Locate the cell with the specified text and output its (X, Y) center coordinate. 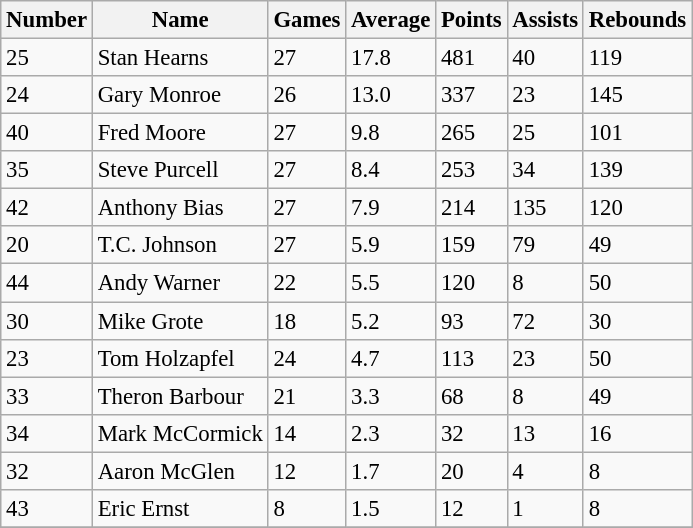
481 (472, 58)
35 (47, 170)
1.5 (391, 509)
42 (47, 208)
18 (307, 321)
72 (545, 321)
1.7 (391, 471)
139 (637, 170)
Average (391, 20)
26 (307, 95)
337 (472, 95)
T.C. Johnson (180, 245)
Fred Moore (180, 133)
1 (545, 509)
Assists (545, 20)
Number (47, 20)
253 (472, 170)
79 (545, 245)
Rebounds (637, 20)
145 (637, 95)
33 (47, 396)
135 (545, 208)
3.3 (391, 396)
8.4 (391, 170)
93 (472, 321)
43 (47, 509)
Aaron McGlen (180, 471)
68 (472, 396)
Andy Warner (180, 283)
2.3 (391, 433)
Gary Monroe (180, 95)
Theron Barbour (180, 396)
Points (472, 20)
Tom Holzapfel (180, 358)
9.8 (391, 133)
265 (472, 133)
22 (307, 283)
4 (545, 471)
113 (472, 358)
Mark McCormick (180, 433)
5.5 (391, 283)
Stan Hearns (180, 58)
14 (307, 433)
13 (545, 433)
Games (307, 20)
44 (47, 283)
214 (472, 208)
17.8 (391, 58)
16 (637, 433)
Steve Purcell (180, 170)
5.2 (391, 321)
21 (307, 396)
159 (472, 245)
7.9 (391, 208)
13.0 (391, 95)
101 (637, 133)
Name (180, 20)
Anthony Bias (180, 208)
5.9 (391, 245)
4.7 (391, 358)
Eric Ernst (180, 509)
119 (637, 58)
Mike Grote (180, 321)
